Provide the (X, Y) coordinate of the cell's center where the given text is located.  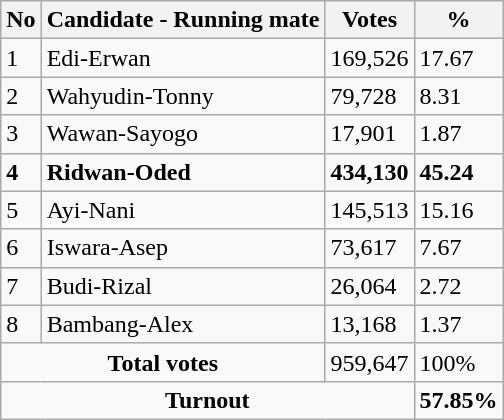
959,647 (370, 362)
Ayi-Nani (183, 210)
No (21, 20)
Budi-Rizal (183, 286)
Total votes (163, 362)
8.31 (458, 96)
434,130 (370, 172)
Votes (370, 20)
1.37 (458, 324)
5 (21, 210)
3 (21, 134)
Wawan-Sayogo (183, 134)
2 (21, 96)
1 (21, 58)
73,617 (370, 248)
6 (21, 248)
Iswara-Asep (183, 248)
4 (21, 172)
15.16 (458, 210)
13,168 (370, 324)
% (458, 20)
79,728 (370, 96)
2.72 (458, 286)
Edi-Erwan (183, 58)
7 (21, 286)
26,064 (370, 286)
17,901 (370, 134)
1.87 (458, 134)
Wahyudin-Tonny (183, 96)
Bambang-Alex (183, 324)
17.67 (458, 58)
Turnout (208, 400)
45.24 (458, 172)
8 (21, 324)
Candidate - Running mate (183, 20)
7.67 (458, 248)
145,513 (370, 210)
Ridwan-Oded (183, 172)
100% (458, 362)
169,526 (370, 58)
57.85% (458, 400)
